Identify which cell holds the provided text, then report its (x, y) central coordinate. 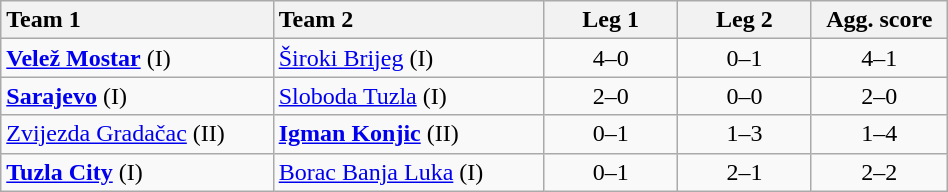
Tuzla City (I) (137, 172)
0–0 (745, 96)
Široki Brijeg (I) (408, 58)
Team 2 (408, 20)
Leg 2 (745, 20)
4–0 (611, 58)
Igman Konjic (II) (408, 134)
Leg 1 (611, 20)
Borac Banja Luka (I) (408, 172)
Velež Mostar (I) (137, 58)
1–4 (879, 134)
Zvijezda Gradačac (II) (137, 134)
2–2 (879, 172)
1–3 (745, 134)
Agg. score (879, 20)
Sarajevo (I) (137, 96)
4–1 (879, 58)
2–1 (745, 172)
Sloboda Tuzla (I) (408, 96)
Team 1 (137, 20)
